From the cell containing the given text, extract its center point as [X, Y] coordinate. 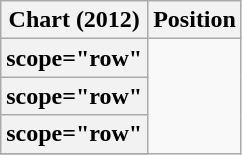
Position [195, 20]
Chart (2012) [74, 20]
